Search for the cell housing the specified text and yield its [X, Y] center coordinate. 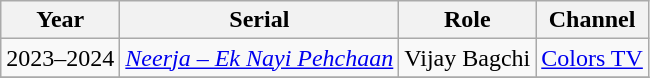
Colors TV [592, 58]
Year [60, 20]
Serial [260, 20]
Role [468, 20]
2023–2024 [60, 58]
Vijay Bagchi [468, 58]
Channel [592, 20]
Neerja – Ek Nayi Pehchaan [260, 58]
